Locate the cell with the specified text and output its (x, y) center coordinate. 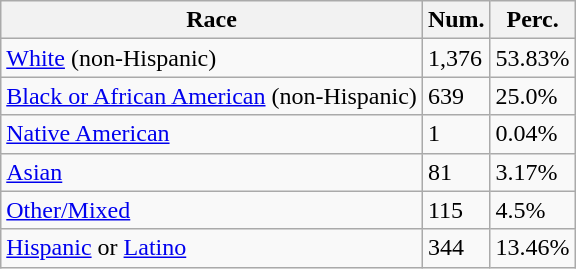
3.17% (532, 172)
Num. (456, 20)
1,376 (456, 58)
0.04% (532, 134)
53.83% (532, 58)
639 (456, 96)
White (non-Hispanic) (212, 58)
Perc. (532, 20)
Other/Mixed (212, 210)
13.46% (532, 248)
25.0% (532, 96)
Black or African American (non-Hispanic) (212, 96)
115 (456, 210)
Native American (212, 134)
81 (456, 172)
Hispanic or Latino (212, 248)
4.5% (532, 210)
344 (456, 248)
Asian (212, 172)
1 (456, 134)
Race (212, 20)
